Search for the cell housing the specified text and yield its (x, y) center coordinate. 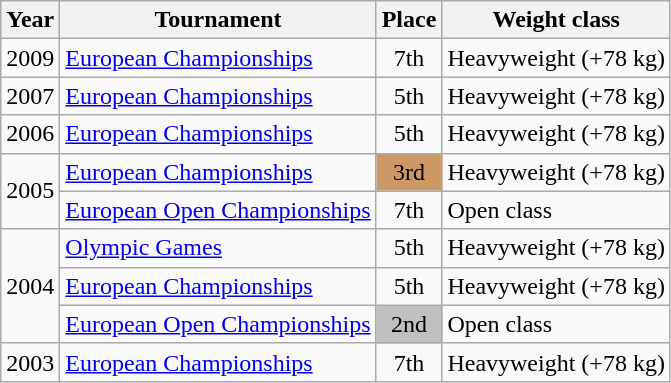
3rd (409, 172)
2nd (409, 324)
2009 (30, 58)
Tournament (218, 20)
Weight class (556, 20)
2005 (30, 191)
Year (30, 20)
Olympic Games (218, 248)
2007 (30, 96)
2006 (30, 134)
2004 (30, 286)
2003 (30, 362)
Place (409, 20)
